Scan for the cell matching the given text and deliver its [x, y] coordinate at center. 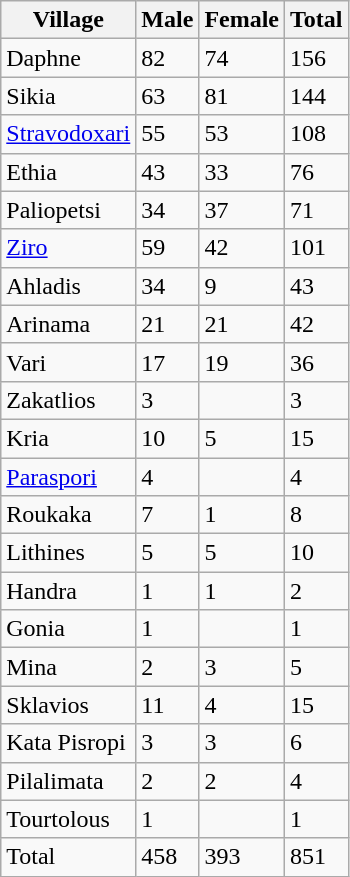
Daphne [68, 58]
Kria [68, 438]
37 [242, 210]
55 [168, 134]
7 [168, 515]
Gonia [68, 629]
Paraspori [68, 477]
458 [168, 857]
Stravodoxari [68, 134]
Female [242, 20]
81 [242, 96]
Kata Pisropi [68, 743]
76 [317, 172]
Tourtolous [68, 819]
Village [68, 20]
74 [242, 58]
36 [317, 362]
851 [317, 857]
Handra [68, 591]
59 [168, 248]
Ziro [68, 248]
63 [168, 96]
Mina [68, 667]
Zakatlios [68, 400]
82 [168, 58]
Pilalimata [68, 781]
Lithines [68, 553]
11 [168, 705]
19 [242, 362]
393 [242, 857]
101 [317, 248]
Sklavios [68, 705]
Arinama [68, 324]
108 [317, 134]
Sikia [68, 96]
17 [168, 362]
Vari [68, 362]
9 [242, 286]
Paliopetsi [68, 210]
8 [317, 515]
Ethia [68, 172]
144 [317, 96]
156 [317, 58]
Roukaka [68, 515]
53 [242, 134]
71 [317, 210]
Ahladis [68, 286]
33 [242, 172]
Male [168, 20]
6 [317, 743]
